Return [X, Y] of the center of cell containing provided text 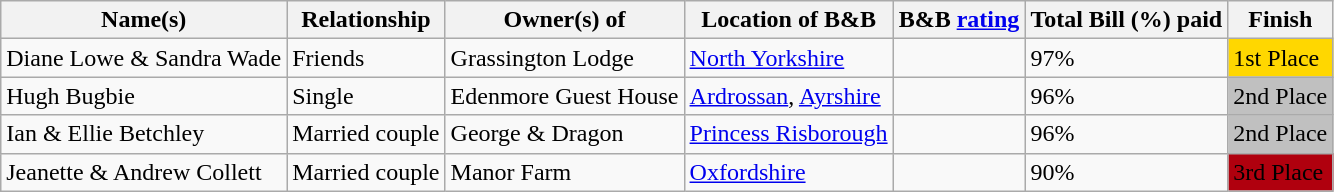
Jeanette & Andrew Collett [144, 172]
1st Place [1280, 58]
Grassington Lodge [564, 58]
Name(s) [144, 20]
Diane Lowe & Sandra Wade [144, 58]
Friends [366, 58]
3rd Place [1280, 172]
Ardrossan, Ayrshire [788, 96]
Ian & Ellie Betchley [144, 134]
Edenmore Guest House [564, 96]
Oxfordshire [788, 172]
Finish [1280, 20]
Princess Risborough [788, 134]
Owner(s) of [564, 20]
Manor Farm [564, 172]
North Yorkshire [788, 58]
97% [1126, 58]
Single [366, 96]
Total Bill (%) paid [1126, 20]
George & Dragon [564, 134]
90% [1126, 172]
Relationship [366, 20]
B&B rating [959, 20]
Hugh Bugbie [144, 96]
Location of B&B [788, 20]
